Search for the cell housing the specified text and yield its [X, Y] center coordinate. 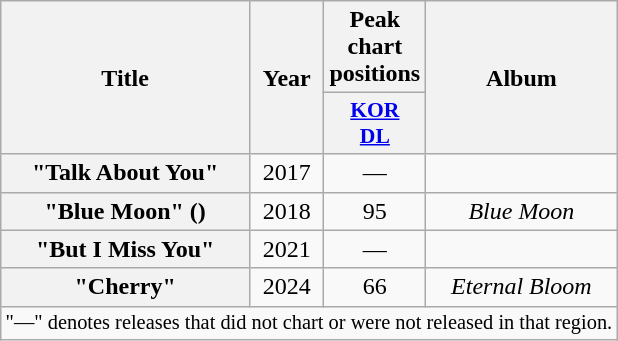
2017 [287, 173]
Year [287, 78]
"But I Miss You" [126, 249]
Album [522, 78]
"—" denotes releases that did not chart or were not released in that region. [309, 323]
"Cherry" [126, 287]
66 [375, 287]
2024 [287, 287]
KORDL [375, 124]
Blue Moon [522, 211]
Peak chart positions [375, 47]
"Blue Moon" () [126, 211]
Eternal Bloom [522, 287]
2018 [287, 211]
"Talk About You" [126, 173]
95 [375, 211]
Title [126, 78]
2021 [287, 249]
